Identify which cell holds the provided text, then report its [x, y] central coordinate. 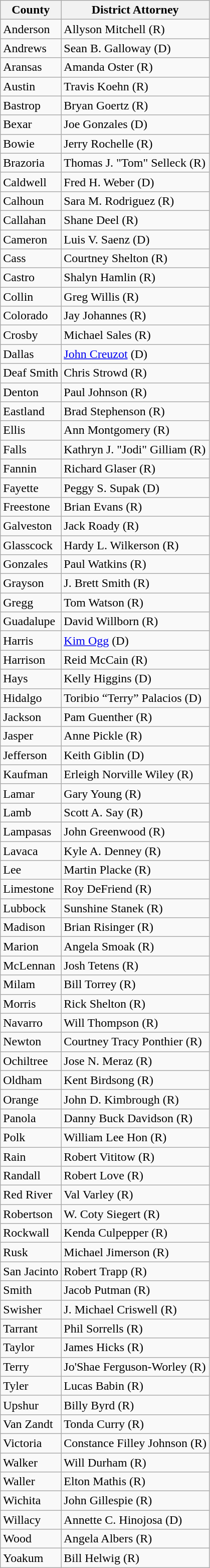
Cass [31, 259]
Keith Giblin (D) [135, 755]
Morris [31, 1004]
Kelly Higgins (D) [135, 679]
Cameron [31, 239]
Limestone [31, 889]
Lee [31, 870]
Thomas J. "Tom" Selleck (R) [135, 163]
David Willborn (R) [135, 622]
Danny Buck Davidson (R) [135, 1118]
Jay Johannes (R) [135, 316]
Ochiltree [31, 1061]
Tyler [31, 1386]
Denton [31, 392]
County [31, 10]
Scott A. Say (R) [135, 812]
Bryan Goertz (R) [135, 105]
Grayson [31, 583]
Paul Watkins (R) [135, 564]
Jose N. Meraz (R) [135, 1061]
Van Zandt [31, 1424]
Caldwell [31, 182]
Travis Koehn (R) [135, 86]
Luis V. Saenz (D) [135, 239]
Ellis [31, 430]
John Creuzot (D) [135, 354]
Tarrant [31, 1329]
Anne Pickle (R) [135, 736]
Kent Birdsong (R) [135, 1080]
Jefferson [31, 755]
Tom Watson (R) [135, 602]
J. Brett Smith (R) [135, 583]
Kaufman [31, 774]
Will Thompson (R) [135, 1023]
Lampasas [31, 831]
Lucas Babin (R) [135, 1386]
John Greenwood (R) [135, 831]
Kim Ogg (D) [135, 641]
Tonda Curry (R) [135, 1424]
Navarro [31, 1023]
Peggy S. Supak (D) [135, 488]
Ann Montgomery (R) [135, 430]
Michael Sales (R) [135, 335]
John D. Kimbrough (R) [135, 1099]
Victoria [31, 1443]
Yoakum [31, 1558]
Polk [31, 1137]
Wood [31, 1539]
Billy Byrd (R) [135, 1405]
Shane Deel (R) [135, 220]
Terry [31, 1367]
Andrews [31, 48]
Swisher [31, 1309]
Crosby [31, 335]
Martin Placke (R) [135, 870]
Jackson [31, 717]
Bexar [31, 125]
Gary Young (R) [135, 793]
Red River [31, 1195]
John Gillespie (R) [135, 1501]
Oldham [31, 1080]
Madison [31, 927]
Constance Filley Johnson (R) [135, 1443]
Harrison [31, 660]
Lavaca [31, 851]
Lamb [31, 812]
William Lee Hon (R) [135, 1137]
Rain [31, 1156]
Phil Sorrells (R) [135, 1329]
Bowie [31, 144]
Joe Gonzales (D) [135, 125]
Willacy [31, 1520]
Roy DeFriend (R) [135, 889]
Jack Roady (R) [135, 526]
Fannin [31, 468]
Milam [31, 985]
Annette C. Hinojosa (D) [135, 1520]
Kathryn J. "Jodi" Gilliam (R) [135, 449]
Angela Smoak (R) [135, 946]
Brian Evans (R) [135, 507]
Marion [31, 946]
Freestone [31, 507]
Rusk [31, 1252]
Erleigh Norville Wiley (R) [135, 774]
Lamar [31, 793]
Waller [31, 1482]
Jerry Rochelle (R) [135, 144]
Eastland [31, 411]
Rick Shelton (R) [135, 1004]
Kyle A. Denney (R) [135, 851]
Fayette [31, 488]
Josh Tetens (R) [135, 966]
Gonzales [31, 564]
Randall [31, 1176]
Paul Johnson (R) [135, 392]
Lubbock [31, 908]
Robertson [31, 1214]
Orange [31, 1099]
Guadalupe [31, 622]
Angela Albers (R) [135, 1539]
Will Durham (R) [135, 1463]
Amanda Oster (R) [135, 67]
Fred H. Weber (D) [135, 182]
Courtney Tracy Ponthier (R) [135, 1042]
Allyson Mitchell (R) [135, 29]
Castro [31, 278]
Rockwall [31, 1233]
Jasper [31, 736]
Deaf Smith [31, 373]
Shalyn Hamlin (R) [135, 278]
Brian Risinger (R) [135, 927]
Reid McCain (R) [135, 660]
Colorado [31, 316]
Newton [31, 1042]
Bill Helwig (R) [135, 1558]
Brazoria [31, 163]
Galveston [31, 526]
Sean B. Galloway (D) [135, 48]
Jo'Shae Ferguson-Worley (R) [135, 1367]
Chris Strowd (R) [135, 373]
W. Coty Siegert (R) [135, 1214]
Richard Glaser (R) [135, 468]
Harris [31, 641]
Sara M. Rodriguez (R) [135, 201]
Glasscock [31, 545]
McLennan [31, 966]
Courtney Shelton (R) [135, 259]
Aransas [31, 67]
Toribio “Terry” Palacios (D) [135, 698]
Walker [31, 1463]
Val Varley (R) [135, 1195]
Pam Guenther (R) [135, 717]
Calhoun [31, 201]
Sunshine Stanek (R) [135, 908]
Dallas [31, 354]
Michael Jimerson (R) [135, 1252]
Jacob Putman (R) [135, 1290]
Callahan [31, 220]
Robert Love (R) [135, 1176]
San Jacinto [31, 1271]
J. Michael Criswell (R) [135, 1309]
Anderson [31, 29]
Upshur [31, 1405]
Brad Stephenson (R) [135, 411]
Austin [31, 86]
Elton Mathis (R) [135, 1482]
District Attorney [135, 10]
Robert Vititow (R) [135, 1156]
James Hicks (R) [135, 1348]
Smith [31, 1290]
Panola [31, 1118]
Wichita [31, 1501]
Collin [31, 297]
Gregg [31, 602]
Greg Willis (R) [135, 297]
Robert Trapp (R) [135, 1271]
Kenda Culpepper (R) [135, 1233]
Taylor [31, 1348]
Bill Torrey (R) [135, 985]
Hays [31, 679]
Hidalgo [31, 698]
Bastrop [31, 105]
Hardy L. Wilkerson (R) [135, 545]
Falls [31, 449]
